Return the [X, Y] coordinate for the center point of the cell that contains the specified text.  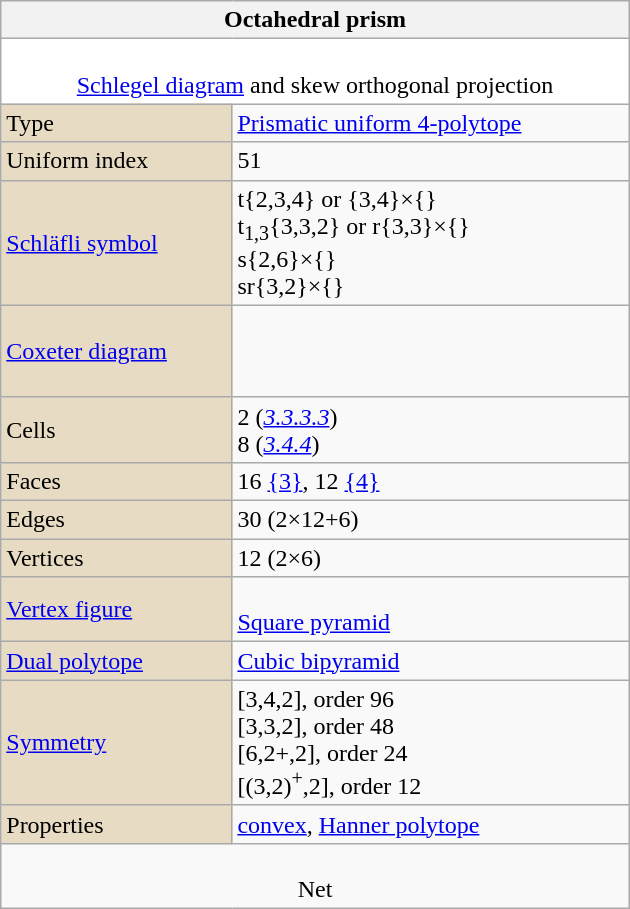
Dual polytope [116, 661]
Square pyramid [430, 610]
Type [116, 123]
30 (2×12+6) [430, 520]
Edges [116, 520]
16 {3}, 12 {4} [430, 481]
Symmetry [116, 743]
12 (2×6) [430, 558]
Vertex figure [116, 610]
Cells [116, 430]
51 [430, 161]
Octahedral prism [315, 20]
convex, Hanner polytope [430, 824]
[3,4,2], order 96[3,3,2], order 48[6,2+,2], order 24[(3,2)+,2], order 12 [430, 743]
2 (3.3.3.3)8 (3.4.4) [430, 430]
Properties [116, 824]
Prismatic uniform 4-polytope [430, 123]
Vertices [116, 558]
Coxeter diagram [116, 351]
Schläfli symbol [116, 242]
Net [315, 876]
Faces [116, 481]
t{2,3,4} or {3,4}×{}t1,3{3,3,2} or r{3,3}×{}s{2,6}×{}sr{3,2}×{} [430, 242]
Schlegel diagram and skew orthogonal projection [315, 72]
Uniform index [116, 161]
Cubic bipyramid [430, 661]
